Provide the [X, Y] coordinate of the cell's center where the given text is located.  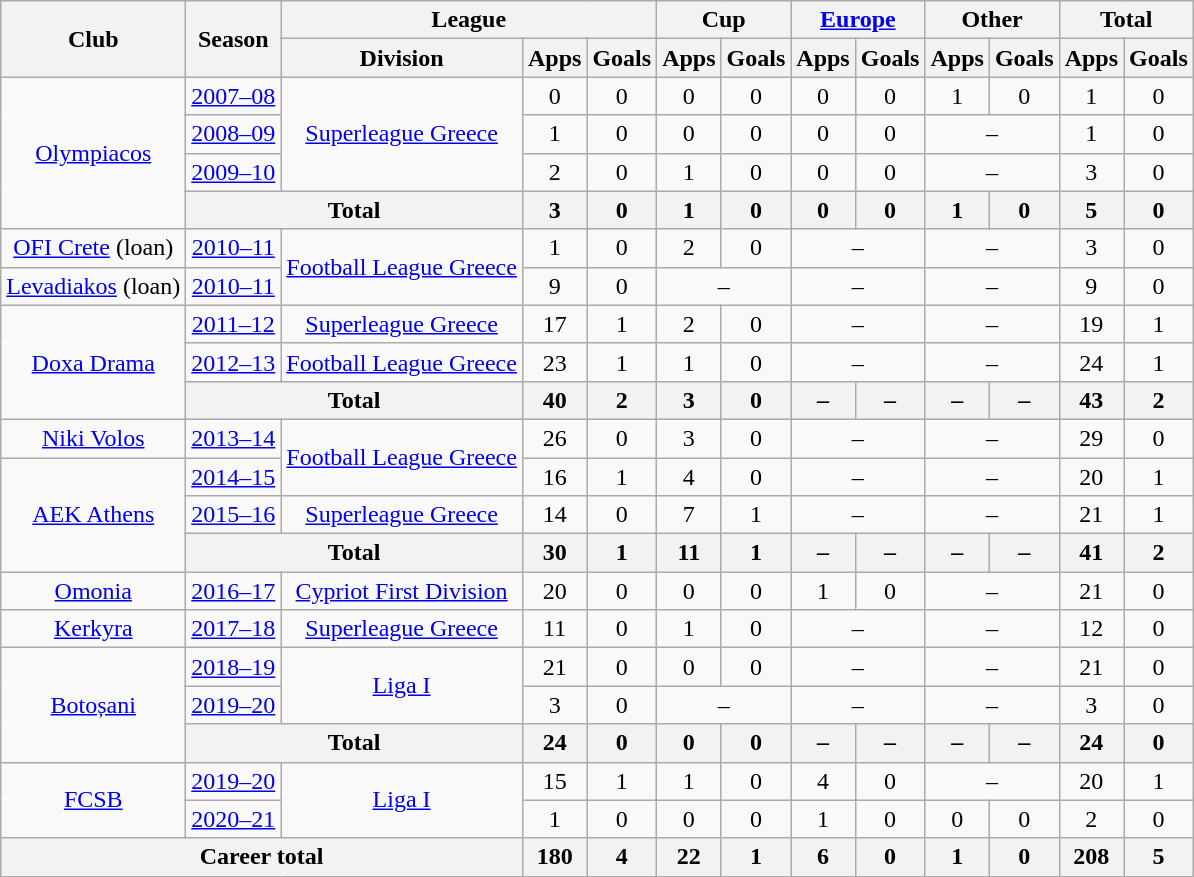
Omonia [94, 591]
Club [94, 39]
Europe [858, 20]
19 [1091, 324]
43 [1091, 400]
6 [823, 857]
2009–10 [234, 172]
Cup [724, 20]
15 [554, 781]
2007–08 [234, 96]
22 [689, 857]
17 [554, 324]
Career total [262, 857]
Niki Volos [94, 438]
Cypriot First Division [402, 591]
Division [402, 58]
41 [1091, 553]
2011–12 [234, 324]
29 [1091, 438]
208 [1091, 857]
14 [554, 515]
OFI Crete (loan) [94, 248]
2008–09 [234, 134]
Olympiacos [94, 153]
Doxa Drama [94, 362]
2014–15 [234, 477]
Kerkyra [94, 629]
2016–17 [234, 591]
Season [234, 39]
2020–21 [234, 819]
Botoșani [94, 705]
2017–18 [234, 629]
2013–14 [234, 438]
26 [554, 438]
12 [1091, 629]
40 [554, 400]
Other [992, 20]
7 [689, 515]
FCSB [94, 800]
Levadiakos (loan) [94, 286]
180 [554, 857]
League [469, 20]
2018–19 [234, 667]
2015–16 [234, 515]
23 [554, 362]
2012–13 [234, 362]
30 [554, 553]
AEK Athens [94, 515]
16 [554, 477]
